Scan for the cell matching the given text and deliver its [x, y] coordinate at center. 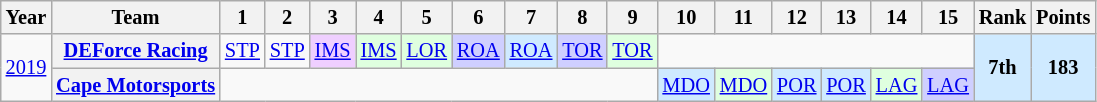
2019 [26, 68]
2 [288, 17]
Cape Motorsports [136, 85]
15 [948, 17]
LOR [426, 51]
183 [1063, 68]
Team [136, 17]
4 [379, 17]
3 [333, 17]
10 [686, 17]
DEForce Racing [136, 51]
5 [426, 17]
8 [582, 17]
6 [478, 17]
7 [532, 17]
Rank [1002, 17]
9 [632, 17]
7th [1002, 68]
Year [26, 17]
12 [796, 17]
Points [1063, 17]
13 [846, 17]
1 [242, 17]
14 [897, 17]
11 [744, 17]
